Return the (X, Y) coordinate for the center point of the cell that contains the specified text.  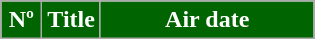
Nº (22, 20)
Title (72, 20)
Air date (207, 20)
